Provide the (x, y) coordinate of the cell's center where the given text is located.  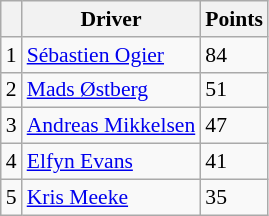
Driver (112, 19)
47 (234, 126)
5 (12, 197)
41 (234, 162)
Kris Meeke (112, 197)
4 (12, 162)
2 (12, 90)
Elfyn Evans (112, 162)
Mads Østberg (112, 90)
35 (234, 197)
3 (12, 126)
Points (234, 19)
Andreas Mikkelsen (112, 126)
51 (234, 90)
1 (12, 55)
84 (234, 55)
Sébastien Ogier (112, 55)
